Output the (x, y) coordinate of the center of the cell containing the given text.  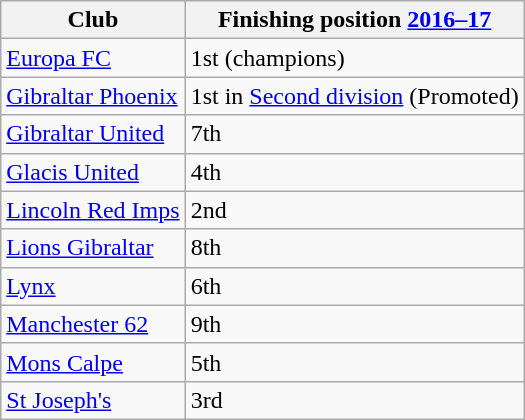
Lincoln Red Imps (93, 210)
Gibraltar United (93, 134)
7th (354, 134)
Lions Gibraltar (93, 248)
1st in Second division (Promoted) (354, 96)
2nd (354, 210)
Finishing position 2016–17 (354, 20)
Gibraltar Phoenix (93, 96)
9th (354, 324)
Europa FC (93, 58)
1st (champions) (354, 58)
Lynx (93, 286)
3rd (354, 400)
Club (93, 20)
4th (354, 172)
5th (354, 362)
St Joseph's (93, 400)
Manchester 62 (93, 324)
Mons Calpe (93, 362)
6th (354, 286)
8th (354, 248)
Glacis United (93, 172)
